Identify which cell holds the provided text, then report its (X, Y) central coordinate. 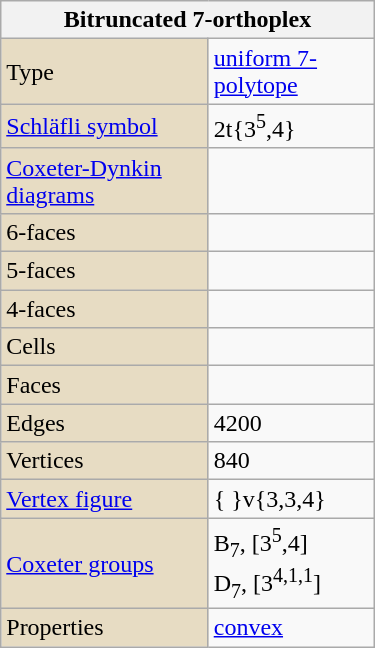
2t{35,4} (291, 126)
5-faces (104, 271)
Edges (104, 423)
Coxeter groups (104, 564)
Vertex figure (104, 499)
{ }v{3,3,4} (291, 499)
uniform 7-polytope (291, 72)
convex (291, 628)
Coxeter-Dynkin diagrams (104, 180)
Vertices (104, 461)
4-faces (104, 309)
6-faces (104, 232)
Bitruncated 7-orthoplex (188, 20)
Cells (104, 347)
Type (104, 72)
Schläfli symbol (104, 126)
840 (291, 461)
B7, [35,4]D7, [34,1,1] (291, 564)
4200 (291, 423)
Faces (104, 385)
Properties (104, 628)
